Determine the [x, y] coordinate at the center of the cell enclosing the given text.  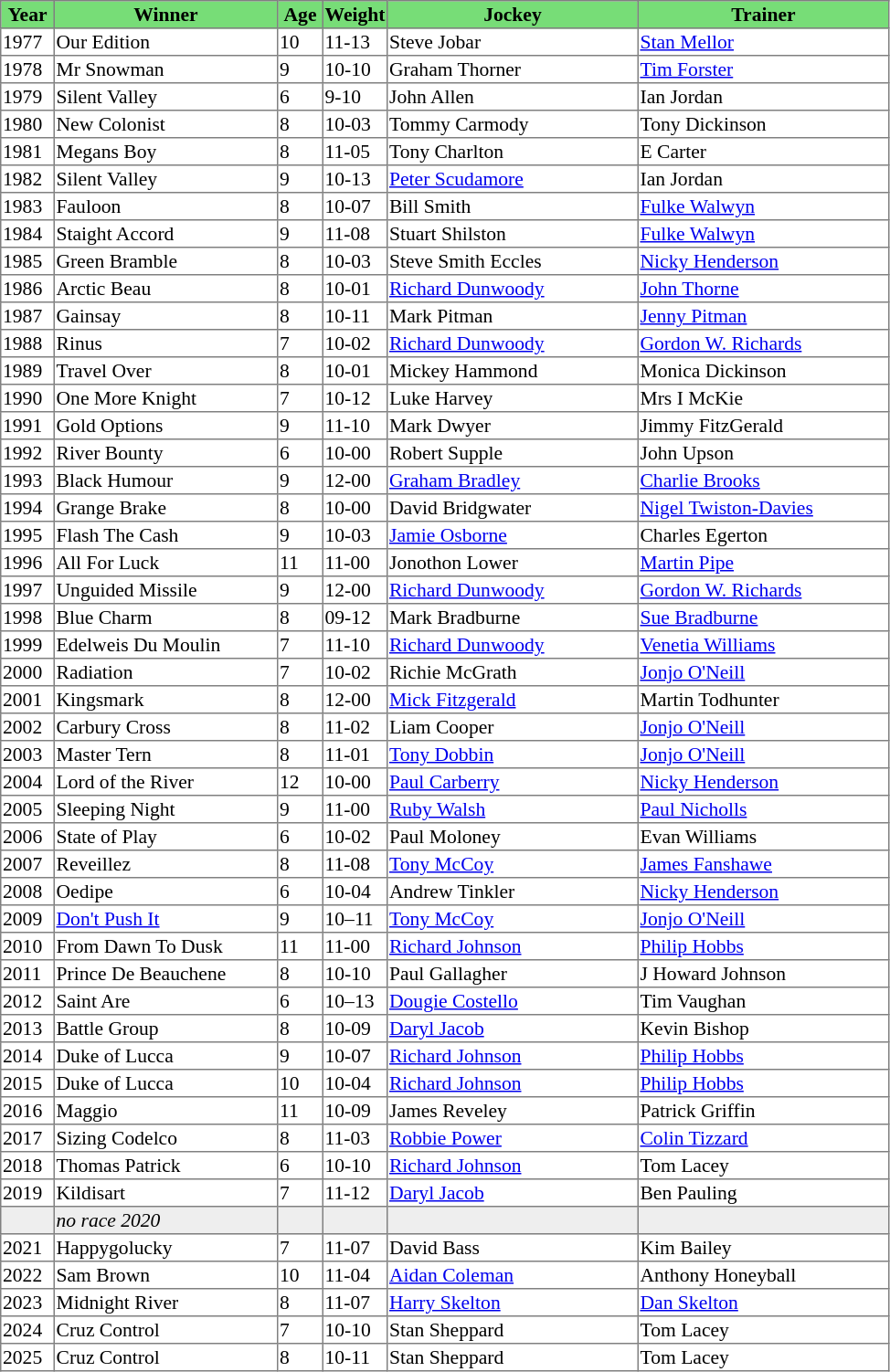
2011 [27, 974]
Venetia Williams [763, 645]
Kim Bailey [763, 1248]
1986 [27, 289]
Jonothon Lower [513, 563]
Harry Skelton [513, 1303]
10-13 [355, 179]
1979 [27, 97]
Megans Boy [165, 152]
Charlie Brooks [763, 480]
11-03 [355, 1138]
Fauloon [165, 206]
Richie McGrath [513, 672]
2017 [27, 1138]
John Upson [763, 453]
Gainsay [165, 316]
2013 [27, 1029]
Robbie Power [513, 1138]
1988 [27, 343]
10–13 [355, 1001]
Mark Pitman [513, 316]
1977 [27, 42]
1993 [27, 480]
2004 [27, 782]
Rinus [165, 343]
Martin Pipe [763, 563]
1991 [27, 426]
1978 [27, 69]
2010 [27, 946]
1994 [27, 508]
Mickey Hammond [513, 371]
Aidan Coleman [513, 1275]
Arctic Beau [165, 289]
Age [301, 15]
2016 [27, 1111]
Nigel Twiston-Davies [763, 508]
Graham Thorner [513, 69]
James Fanshawe [763, 864]
2005 [27, 809]
2018 [27, 1166]
New Colonist [165, 124]
Edelweis Du Moulin [165, 645]
Andrew Tinkler [513, 892]
Prince De Beauchene [165, 974]
Mrs I McKie [763, 398]
Tony Charlton [513, 152]
Green Bramble [165, 261]
Graham Bradley [513, 480]
1992 [27, 453]
09-12 [355, 617]
Tim Vaughan [763, 1001]
Our Edition [165, 42]
Ruby Walsh [513, 809]
11-05 [355, 152]
Paul Gallagher [513, 974]
10-12 [355, 398]
Liam Cooper [513, 727]
1995 [27, 535]
Bill Smith [513, 206]
1990 [27, 398]
1982 [27, 179]
Tommy Carmody [513, 124]
2021 [27, 1248]
2007 [27, 864]
1983 [27, 206]
2019 [27, 1193]
Sizing Codelco [165, 1138]
Lord of the River [165, 782]
One More Knight [165, 398]
11-04 [355, 1275]
Unguided Missile [165, 590]
Travel Over [165, 371]
Midnight River [165, 1303]
Colin Tizzard [763, 1138]
David Bass [513, 1248]
Sam Brown [165, 1275]
Grange Brake [165, 508]
Monica Dickinson [763, 371]
John Allen [513, 97]
Weight [355, 15]
J Howard Johnson [763, 974]
Jockey [513, 15]
Staight Accord [165, 234]
2025 [27, 1357]
10–11 [355, 919]
12 [301, 782]
Sleeping Night [165, 809]
2003 [27, 755]
Steve Smith Eccles [513, 261]
Tony Dickinson [763, 124]
1980 [27, 124]
Winner [165, 15]
E Carter [763, 152]
Stuart Shilston [513, 234]
Reveillez [165, 864]
2012 [27, 1001]
2022 [27, 1275]
1981 [27, 152]
11-01 [355, 755]
2000 [27, 672]
Black Humour [165, 480]
2009 [27, 919]
1997 [27, 590]
Paul Carberry [513, 782]
Blue Charm [165, 617]
Carbury Cross [165, 727]
Mr Snowman [165, 69]
2002 [27, 727]
9-10 [355, 97]
James Reveley [513, 1111]
Martin Todhunter [763, 700]
River Bounty [165, 453]
Mick Fitzgerald [513, 700]
Flash The Cash [165, 535]
2014 [27, 1056]
Oedipe [165, 892]
2015 [27, 1083]
1999 [27, 645]
1987 [27, 316]
Evan Williams [763, 837]
Paul Moloney [513, 837]
State of Play [165, 837]
Tim Forster [763, 69]
1989 [27, 371]
1984 [27, 234]
Steve Jobar [513, 42]
Luke Harvey [513, 398]
2024 [27, 1330]
Anthony Honeyball [763, 1275]
Charles Egerton [763, 535]
David Bridgwater [513, 508]
From Dawn To Dusk [165, 946]
Tony Dobbin [513, 755]
2023 [27, 1303]
Radiation [165, 672]
Kingsmark [165, 700]
Jenny Pitman [763, 316]
Battle Group [165, 1029]
Happygolucky [165, 1248]
Kildisart [165, 1193]
2001 [27, 700]
Master Tern [165, 755]
Trainer [763, 15]
John Thorne [763, 289]
Dougie Costello [513, 1001]
Jimmy FitzGerald [763, 426]
11-12 [355, 1193]
Robert Supple [513, 453]
1985 [27, 261]
Maggio [165, 1111]
1996 [27, 563]
Year [27, 15]
Mark Bradburne [513, 617]
2006 [27, 837]
Mark Dwyer [513, 426]
no race 2020 [165, 1220]
Patrick Griffin [763, 1111]
Paul Nicholls [763, 809]
Jamie Osborne [513, 535]
Don't Push It [165, 919]
1998 [27, 617]
Gold Options [165, 426]
Stan Mellor [763, 42]
2008 [27, 892]
Ben Pauling [763, 1193]
All For Luck [165, 563]
Saint Are [165, 1001]
Kevin Bishop [763, 1029]
Dan Skelton [763, 1303]
Thomas Patrick [165, 1166]
11-02 [355, 727]
Peter Scudamore [513, 179]
Sue Bradburne [763, 617]
11-13 [355, 42]
